Identify which cell holds the provided text, then report its [X, Y] central coordinate. 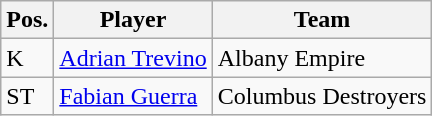
Pos. [28, 20]
Fabian Guerra [133, 96]
K [28, 58]
ST [28, 96]
Player [133, 20]
Columbus Destroyers [322, 96]
Albany Empire [322, 58]
Adrian Trevino [133, 58]
Team [322, 20]
